Scan for the cell matching the given text and deliver its [X, Y] coordinate at center. 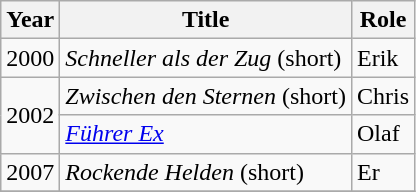
Year [30, 20]
Chris [382, 96]
2000 [30, 58]
Schneller als der Zug (short) [206, 58]
2007 [30, 172]
Role [382, 20]
Führer Ex [206, 134]
Olaf [382, 134]
Rockende Helden (short) [206, 172]
Er [382, 172]
Zwischen den Sternen (short) [206, 96]
2002 [30, 115]
Title [206, 20]
Erik [382, 58]
